From the cell containing the given text, extract its center point as [X, Y] coordinate. 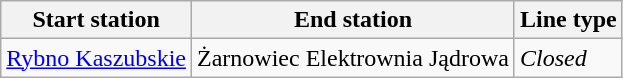
End station [354, 20]
Żarnowiec Elektrownia Jądrowa [354, 58]
Start station [96, 20]
Closed [568, 58]
Line type [568, 20]
Rybno Kaszubskie [96, 58]
